Scan for the cell matching the given text and deliver its [X, Y] coordinate at center. 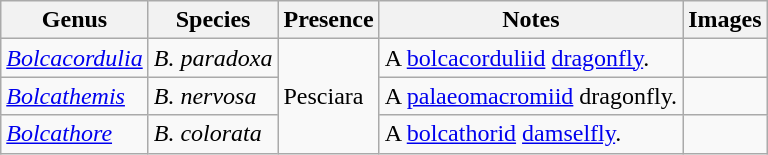
Bolcathemis [74, 96]
Species [213, 20]
A bolcathorid damselfly. [530, 134]
Pesciara [328, 96]
Notes [530, 20]
Bolcacordulia [74, 58]
Bolcathore [74, 134]
B. colorata [213, 134]
Genus [74, 20]
B. nervosa [213, 96]
Presence [328, 20]
B. paradoxa [213, 58]
A bolcacorduliid dragonfly. [530, 58]
Images [725, 20]
A palaeomacromiid dragonfly. [530, 96]
